Output the (X, Y) coordinate of the center of the cell containing the given text.  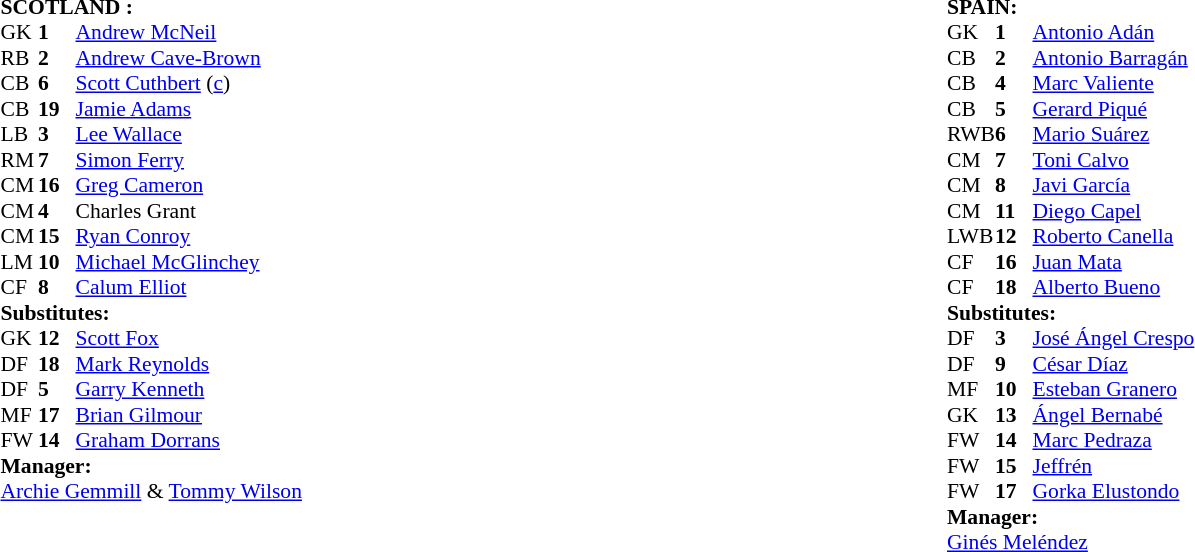
Roberto Canella (1113, 237)
Simon Ferry (189, 160)
Marc Pedraza (1113, 441)
Scott Fox (189, 339)
Michael McGlinchey (189, 262)
Andrew McNeil (189, 33)
Mario Suárez (1113, 135)
Ángel Bernabé (1113, 415)
Gerard Piqué (1113, 109)
Graham Dorrans (189, 441)
LM (19, 262)
Juan Mata (1113, 262)
Esteban Granero (1113, 389)
13 (1014, 415)
Mark Reynolds (189, 364)
Toni Calvo (1113, 160)
Antonio Barragán (1113, 58)
Garry Kenneth (189, 389)
Archie Gemmill & Tommy Wilson (150, 491)
Antonio Adán (1113, 33)
Javi García (1113, 185)
Gorka Elustondo (1113, 491)
Marc Valiente (1113, 83)
Brian Gilmour (189, 415)
11 (1014, 211)
Greg Cameron (189, 185)
Andrew Cave-Brown (189, 58)
RWB (971, 135)
LWB (971, 237)
RM (19, 160)
Jeffrén (1113, 466)
José Ángel Crespo (1113, 339)
César Díaz (1113, 364)
Diego Capel (1113, 211)
LB (19, 135)
Ryan Conroy (189, 237)
RB (19, 58)
Jamie Adams (189, 109)
19 (57, 109)
Lee Wallace (189, 135)
Alberto Bueno (1113, 287)
Calum Elliot (189, 287)
Charles Grant (189, 211)
9 (1014, 364)
Scott Cuthbert (c) (189, 83)
